From the cell containing the given text, extract its center point as [x, y] coordinate. 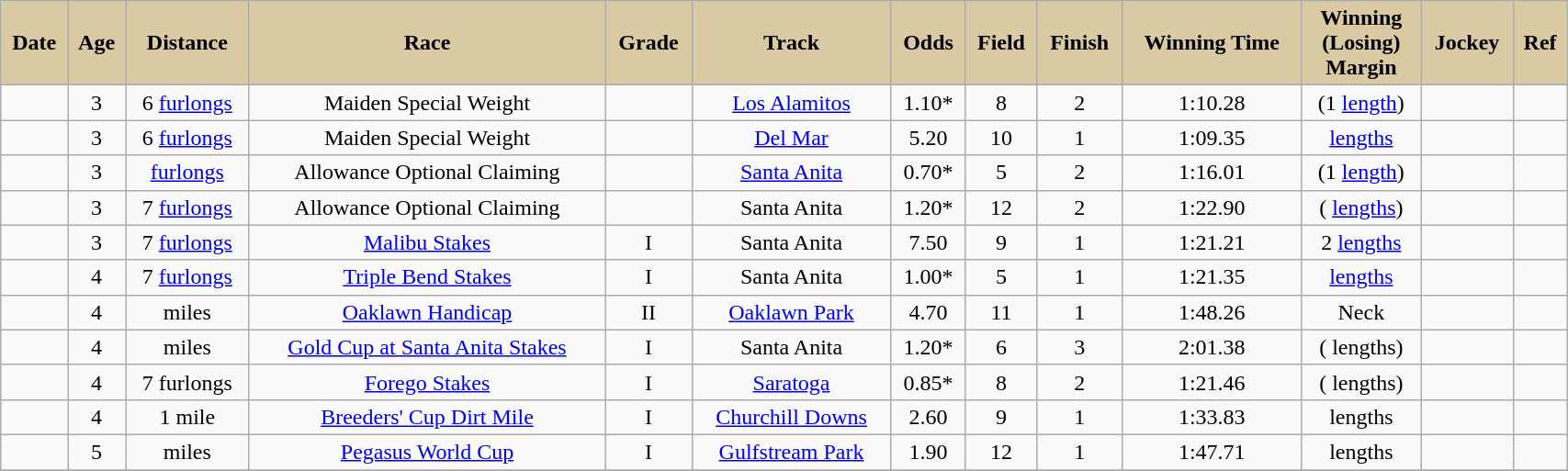
1 mile [187, 417]
7.50 [928, 242]
1:10.28 [1213, 103]
Saratoga [792, 382]
Neck [1361, 312]
1:21.35 [1213, 277]
1:09.35 [1213, 138]
Gulfstream Park [792, 452]
furlongs [187, 173]
1:21.21 [1213, 242]
Field [1001, 43]
6 [1001, 347]
2:01.38 [1213, 347]
Del Mar [792, 138]
1:47.71 [1213, 452]
Breeders' Cup Dirt Mile [427, 417]
Triple Bend Stakes [427, 277]
1:22.90 [1213, 207]
2.60 [928, 417]
Finish [1080, 43]
Race [427, 43]
Track [792, 43]
Pegasus World Cup [427, 452]
Jockey [1468, 43]
1.10* [928, 103]
Winning Time [1213, 43]
1:48.26 [1213, 312]
Odds [928, 43]
10 [1001, 138]
0.85* [928, 382]
4.70 [928, 312]
Winning(Losing)Margin [1361, 43]
Gold Cup at Santa Anita Stakes [427, 347]
II [649, 312]
1.00* [928, 277]
Churchill Downs [792, 417]
1:21.46 [1213, 382]
Grade [649, 43]
Oaklawn Handicap [427, 312]
11 [1001, 312]
Forego Stakes [427, 382]
2 lengths [1361, 242]
Age [97, 43]
Ref [1540, 43]
Los Alamitos [792, 103]
Malibu Stakes [427, 242]
Distance [187, 43]
0.70* [928, 173]
1:33.83 [1213, 417]
Date [35, 43]
5.20 [928, 138]
1.90 [928, 452]
1:16.01 [1213, 173]
Oaklawn Park [792, 312]
